Determine the (X, Y) coordinate at the center of the cell enclosing the given text.  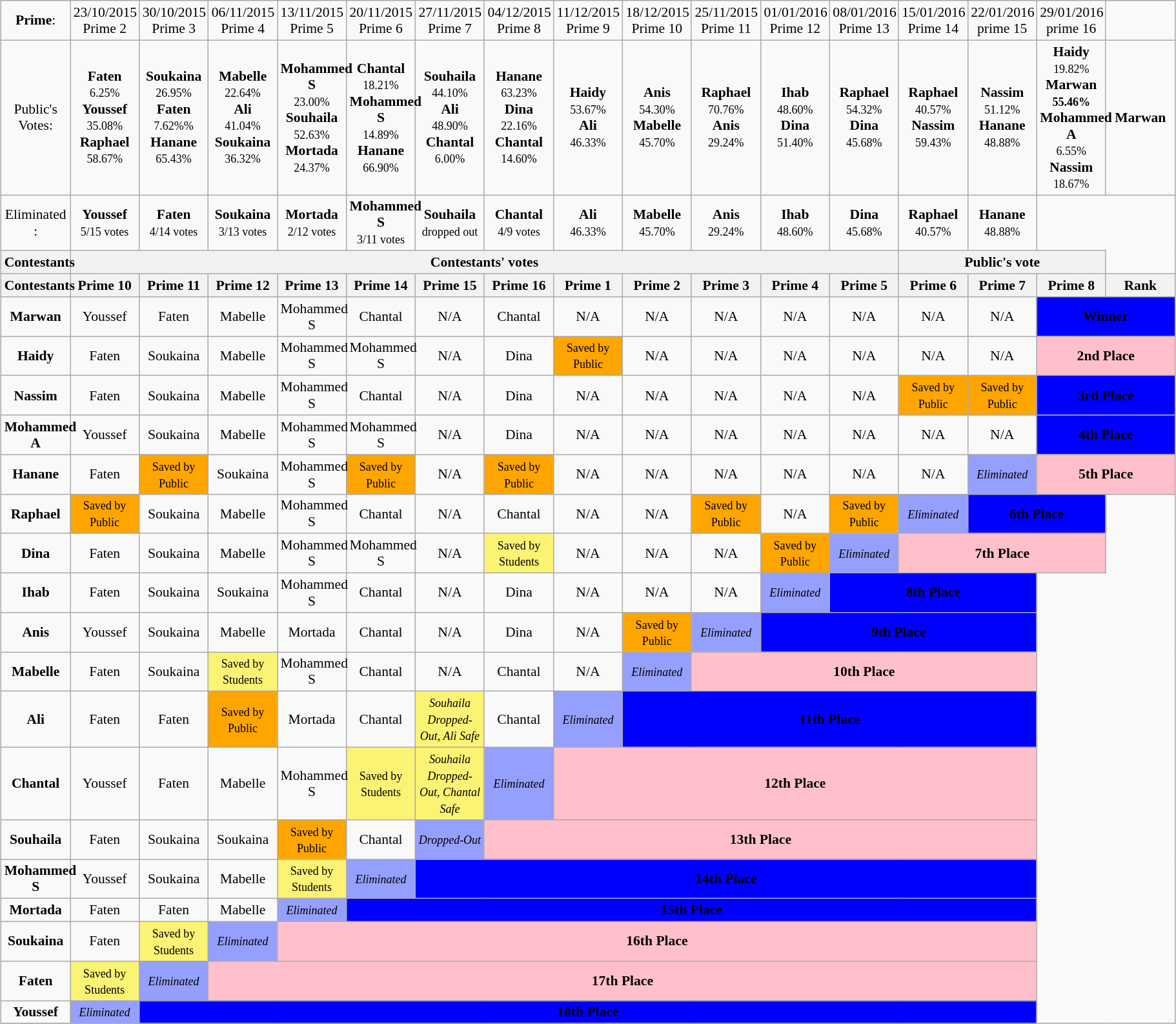
Mabelle 45.70% (657, 223)
Raphael 40.57% Nassim 59.43% (933, 118)
Public's Votes: (36, 118)
2nd Place (1106, 356)
Prime 15 (449, 285)
Prime 12 (243, 285)
Chantal 18.21% Mohammed S 14.89% Hanane 66.90% (381, 118)
Raphael (36, 514)
Ihab 48.60% (795, 223)
Ali (36, 719)
Faten 4/14 votes (174, 223)
08/01/2016 Prime 13 (864, 21)
Dropped-Out (449, 839)
Nassim (36, 395)
Prime 2 (657, 285)
12th Place (795, 784)
Mabelle 22.64% Ali 41.04% Soukaina 36.32% (243, 118)
6th Place (1037, 514)
3rd Place (1106, 395)
8th Place (933, 593)
Soukaina 3/13 votes (243, 223)
Anis 29.24% (725, 223)
Haidy 19.82% Marwan 55.46% Mohammed A 6.55% Nassim 18.67% (1071, 118)
23/10/2015 Prime 2 (105, 21)
Contestants' votes (485, 263)
Hanane 63.23% Dina 22.16% Chantal 14.60% (519, 118)
Prime 6 (933, 285)
13/11/2015 Prime 5 (312, 21)
04/12/2015 Prime 8 (519, 21)
16th Place (657, 941)
4th Place (1106, 435)
Winner (1106, 316)
Prime 5 (864, 285)
17th Place (623, 981)
13th Place (760, 839)
Souhaila (36, 839)
06/11/2015 Prime 4 (243, 21)
9th Place (898, 633)
Souhaila 44.10% Ali 48.90% Chantal 6.00% (449, 118)
Prime 10 (105, 285)
Prime 4 (795, 285)
27/11/2015 Prime 7 (449, 21)
Eliminated : (36, 223)
7th Place (1002, 554)
Faten 6.25% Youssef 35.08% Raphael 58.67% (105, 118)
14th Place (725, 879)
Prime 3 (725, 285)
5th Place (1106, 474)
Prime: (36, 21)
Prime 16 (519, 285)
29/01/2016 prime 16 (1071, 21)
Mortada 2/12 votes (312, 223)
Prime 11 (174, 285)
Dina 45.68% (864, 223)
Prime 14 (381, 285)
Haidy 53.67% Ali 46.33% (587, 118)
Anis 54.30% Mabelle 45.70% (657, 118)
Raphael 70.76% Anis 29.24% (725, 118)
18th Place (589, 1012)
Haidy (36, 356)
Raphael40.57% (933, 223)
Ihab 48.60% Dina 51.40% (795, 118)
Anis (36, 633)
Nassim 51.12% Hanane 48.88% (1002, 118)
20/11/2015 Prime 6 (381, 21)
Chantal 4/9 votes (519, 223)
Mohammed S 3/11 votes (381, 223)
10th Place (864, 671)
Mohammed S 23.00% Souhaila 52.63% Mortada 24.37% (312, 118)
Souhaila Dropped-Out, Ali Safe (449, 719)
11th Place (829, 719)
Ali 46.33% (587, 223)
Souhaila Dropped-Out, Chantal Safe (449, 784)
25/11/2015 Prime 11 (725, 21)
01/01/2016 Prime 12 (795, 21)
Rank (1140, 285)
Prime 13 (312, 285)
Public's vote (1002, 263)
22/01/2016 prime 15 (1002, 21)
Prime 1 (587, 285)
Raphael 54.32% Dina 45.68% (864, 118)
Prime 8 (1071, 285)
Hanane48.88% (1002, 223)
11/12/2015 Prime 9 (587, 21)
Hanane (36, 474)
Mohammed A (36, 435)
18/12/2015 Prime 10 (657, 21)
Souhaila dropped out (449, 223)
Ihab (36, 593)
Youssef5/15 votes (105, 223)
Prime 7 (1002, 285)
30/10/2015 Prime 3 (174, 21)
15/01/2016 Prime 14 (933, 21)
Soukaina 26.95% Faten 7.62%% Hanane 65.43% (174, 118)
15th Place (692, 910)
